Capture the cell that displays the provided text and extract its (X, Y) central coordinate. 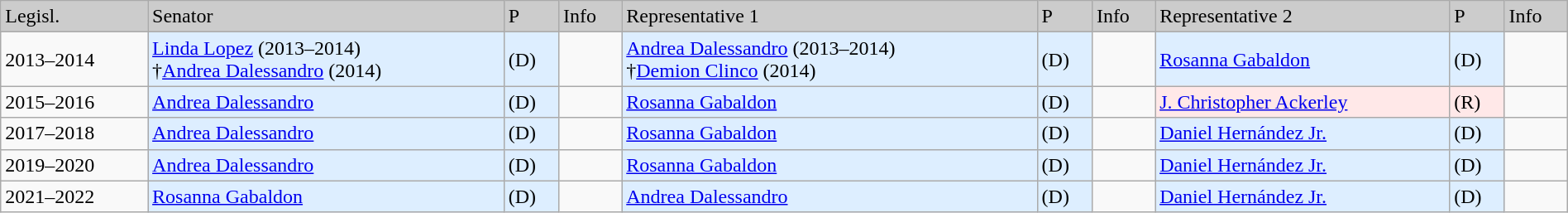
Linda Lopez (2013–2014)†Andrea Dalessandro (2014) (326, 60)
Representative 1 (829, 17)
2015–2016 (74, 102)
(R) (1477, 102)
Legisl. (74, 17)
2017–2018 (74, 133)
2021–2022 (74, 196)
Andrea Dalessandro (2013–2014)†Demion Clinco (2014) (829, 60)
2013–2014 (74, 60)
Senator (326, 17)
Representative 2 (1303, 17)
J. Christopher Ackerley (1303, 102)
2019–2020 (74, 165)
